Find where the given text appears and provide that cell's center as [x, y] coordinate. 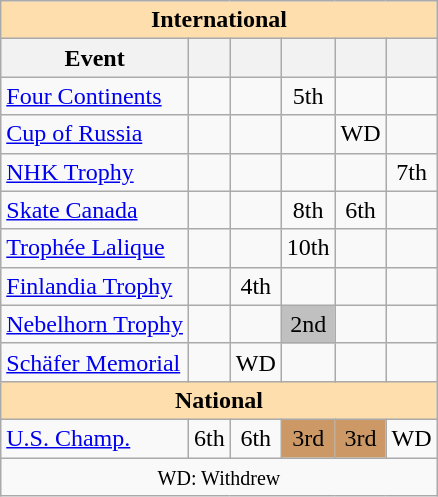
NHK Trophy [95, 172]
National [219, 400]
Event [95, 58]
10th [308, 248]
Skate Canada [95, 210]
U.S. Champ. [95, 438]
Finlandia Trophy [95, 286]
WD: Withdrew [219, 477]
Nebelhorn Trophy [95, 324]
8th [308, 210]
5th [308, 96]
Cup of Russia [95, 134]
Trophée Lalique [95, 248]
2nd [308, 324]
Four Continents [95, 96]
4th [256, 286]
7th [412, 172]
Schäfer Memorial [95, 362]
International [219, 20]
